Extract the [X, Y] coordinate from the center of the cell holding the provided text.  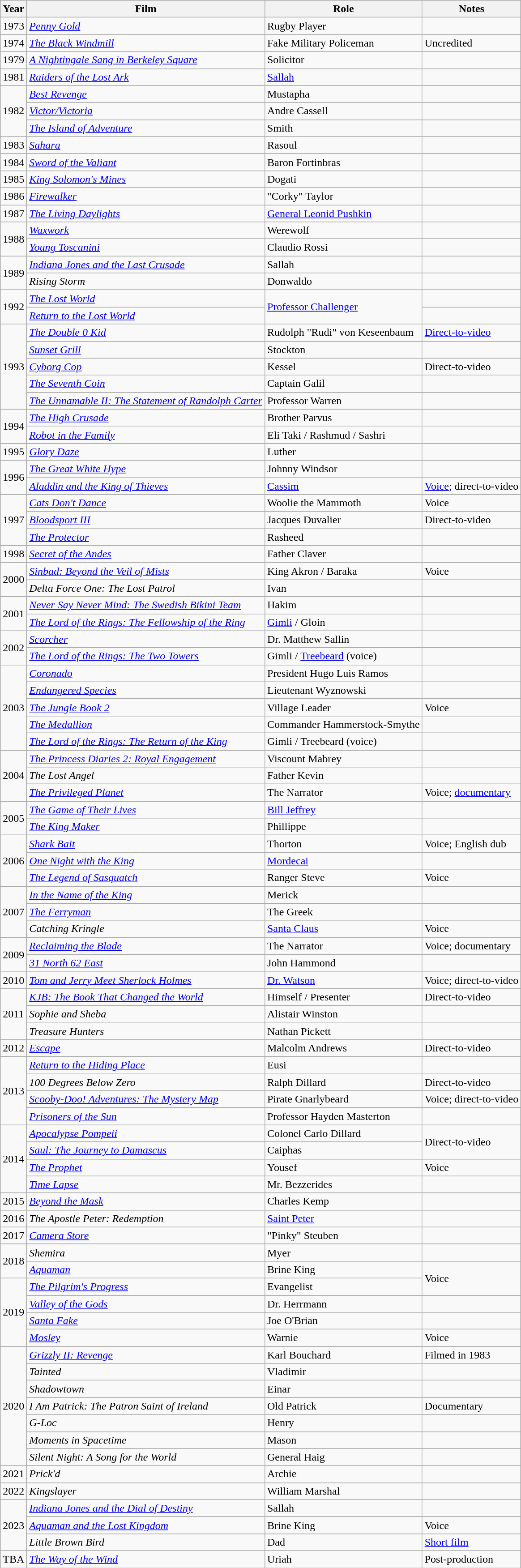
Sophie and Sheba [146, 1014]
The Pilgrim's Progress [146, 1286]
Charles Kemp [343, 1201]
William Marshal [343, 1491]
Malcolm Andrews [343, 1048]
Shadowtown [146, 1389]
Myer [343, 1252]
2011 [13, 1014]
Film [146, 9]
2013 [13, 1091]
Return to the Hiding Place [146, 1065]
Luther [343, 452]
Captain Galil [343, 384]
In the Name of the King [146, 895]
Role [343, 9]
2020 [13, 1406]
Johnny Windsor [343, 469]
Penny Gold [146, 26]
2017 [13, 1235]
Indiana Jones and the Dial of Destiny [146, 1508]
1984 [13, 162]
Donwaldo [343, 282]
1985 [13, 179]
Beyond the Mask [146, 1201]
2003 [13, 707]
I Am Patrick: The Patron Saint of Ireland [146, 1406]
Himself / Presenter [343, 997]
Baron Fortinbras [343, 162]
Father Kevin [343, 776]
Moments in Spacetime [146, 1440]
Notes [472, 9]
G-Loc [146, 1423]
Escape [146, 1048]
The Lord of the Rings: The Fellowship of the Ring [146, 622]
Dr. Herrmann [343, 1304]
1981 [13, 77]
A Nightingale Sang in Berkeley Square [146, 60]
2014 [13, 1159]
1993 [13, 367]
Dr. Watson [343, 980]
Eusi [343, 1065]
The Game of Their Lives [146, 810]
Stockton [343, 350]
The Protector [146, 537]
2001 [13, 614]
Camera Store [146, 1235]
President Hugo Luis Ramos [343, 673]
The Apostle Peter: Redemption [146, 1218]
KJB: The Book That Changed the World [146, 997]
Village Leader [343, 707]
John Hammond [343, 963]
The Greek [343, 912]
Post-production [472, 1559]
Mordecai [343, 861]
Mosley [146, 1338]
Best Revenge [146, 94]
The Prophet [146, 1167]
The Black Windmill [146, 43]
Aquaman [146, 1269]
The Double 0 Kid [146, 333]
Reclaiming the Blade [146, 946]
2010 [13, 980]
2021 [13, 1474]
1986 [13, 196]
Bloodsport III [146, 520]
Scorcher [146, 639]
Rugby Player [343, 26]
The Jungle Book 2 [146, 707]
Documentary [472, 1406]
2007 [13, 912]
Victor/Victoria [146, 111]
Rasoul [343, 145]
Never Say Never Mind: The Swedish Bikini Team [146, 605]
Ivan [343, 588]
Jacques Duvalier [343, 520]
Yousef [343, 1167]
Rasheed [343, 537]
1987 [13, 214]
Colonel Carlo Dillard [343, 1133]
1992 [13, 307]
One Night with the King [146, 861]
Raiders of the Lost Ark [146, 77]
1996 [13, 477]
Joe O'Brian [343, 1321]
Delta Force One: The Lost Patrol [146, 588]
Apocalypse Pompeii [146, 1133]
2002 [13, 648]
Sunset Grill [146, 350]
Tainted [146, 1372]
Grizzly II: Revenge [146, 1355]
1979 [13, 60]
King Solomon's Mines [146, 179]
1988 [13, 239]
Archie [343, 1474]
Ranger Steve [343, 878]
Alistair Winston [343, 1014]
Glory Daze [146, 452]
Mr. Bezzerides [343, 1184]
Young Toscanini [146, 248]
Saint Peter [343, 1218]
Filmed in 1983 [472, 1355]
Waxwork [146, 231]
The Seventh Coin [146, 384]
Shemira [146, 1252]
Coronado [146, 673]
Saul: The Journey to Damascus [146, 1150]
Little Brown Bird [146, 1542]
The Island of Adventure [146, 128]
2022 [13, 1491]
Aquaman and the Lost Kingdom [146, 1525]
Bill Jeffrey [343, 810]
Smith [343, 128]
The Princess Diaries 2: Royal Engagement [146, 759]
King Akron / Baraka [343, 571]
2016 [13, 1218]
Firewalker [146, 196]
Prisoners of the Sun [146, 1116]
The King Maker [146, 827]
Treasure Hunters [146, 1031]
The Ferryman [146, 912]
1994 [13, 426]
2006 [13, 861]
Andre Cassell [343, 111]
Sword of the Valiant [146, 162]
Uncredited [472, 43]
1989 [13, 273]
Hakim [343, 605]
Robot in the Family [146, 435]
The Lord of the Rings: The Two Towers [146, 656]
Kingslayer [146, 1491]
Phillippe [343, 827]
Brother Parvus [343, 418]
Indiana Jones and the Last Crusade [146, 265]
General Haig [343, 1457]
1995 [13, 452]
Henry [343, 1423]
Warnie [343, 1338]
The Legend of Sasquatch [146, 878]
"Corky" Taylor [343, 196]
Solicitor [343, 60]
2018 [13, 1261]
31 North 62 East [146, 963]
Professor Warren [343, 401]
Caiphas [343, 1150]
1997 [13, 520]
Secret of the Andes [146, 554]
Shark Bait [146, 844]
Thorton [343, 844]
2019 [13, 1312]
The Way of the Wind [146, 1559]
Eli Taki / Rashmud / Sashri [343, 435]
Father Claver [343, 554]
Aladdin and the King of Thieves [146, 486]
Fake Military Policeman [343, 43]
2012 [13, 1048]
Karl Bouchard [343, 1355]
Endangered Species [146, 690]
2005 [13, 818]
2004 [13, 776]
Short film [472, 1542]
General Leonid Pushkin [343, 214]
Santa Fake [146, 1321]
Commander Hammerstock-Smythe [343, 724]
Year [13, 9]
The High Crusade [146, 418]
The Lost Angel [146, 776]
2000 [13, 580]
Nathan Pickett [343, 1031]
Rudolph "Rudi" von Keseenbaum [343, 333]
2023 [13, 1525]
Mustapha [343, 94]
The Unnamable II: The Statement of Randolph Carter [146, 401]
Silent Night: A Song for the World [146, 1457]
Santa Claus [343, 929]
The Lord of the Rings: The Return of the King [146, 741]
Kessel [343, 367]
1998 [13, 554]
The Great White Hype [146, 469]
TBA [13, 1559]
Dogati [343, 179]
The Lost World [146, 299]
Voice; English dub [472, 844]
Cats Don't Dance [146, 503]
Pirate Gnarlybeard [343, 1099]
1983 [13, 145]
Mason [343, 1440]
Merick [343, 895]
Vladimir [343, 1372]
Prick'd [146, 1474]
Werewolf [343, 231]
Rising Storm [146, 282]
Time Lapse [146, 1184]
Old Patrick [343, 1406]
Gimli / Gloin [343, 622]
Sahara [146, 145]
100 Degrees Below Zero [146, 1082]
The Living Daylights [146, 214]
The Medallion [146, 724]
1982 [13, 111]
Dr. Matthew Sallin [343, 639]
Einar [343, 1389]
2009 [13, 954]
Cassim [343, 486]
1974 [13, 43]
Return to the Lost World [146, 316]
Cyborg Cop [146, 367]
The Privileged Planet [146, 793]
Evangelist [343, 1286]
Catching Kringle [146, 929]
Scooby-Doo! Adventures: The Mystery Map [146, 1099]
Uriah [343, 1559]
Claudio Rossi [343, 248]
Ralph Dillard [343, 1082]
Professor Challenger [343, 307]
Dad [343, 1542]
1973 [13, 26]
Tom and Jerry Meet Sherlock Holmes [146, 980]
Lieutenant Wyznowski [343, 690]
"Pinky" Steuben [343, 1235]
Woolie the Mammoth [343, 503]
Professor Hayden Masterton [343, 1116]
2015 [13, 1201]
Viscount Mabrey [343, 759]
Valley of the Gods [146, 1304]
Sinbad: Beyond the Veil of Mists [146, 571]
